Pinpoint the cell where the given text exists, returning its (X, Y) midpoint coordinate. 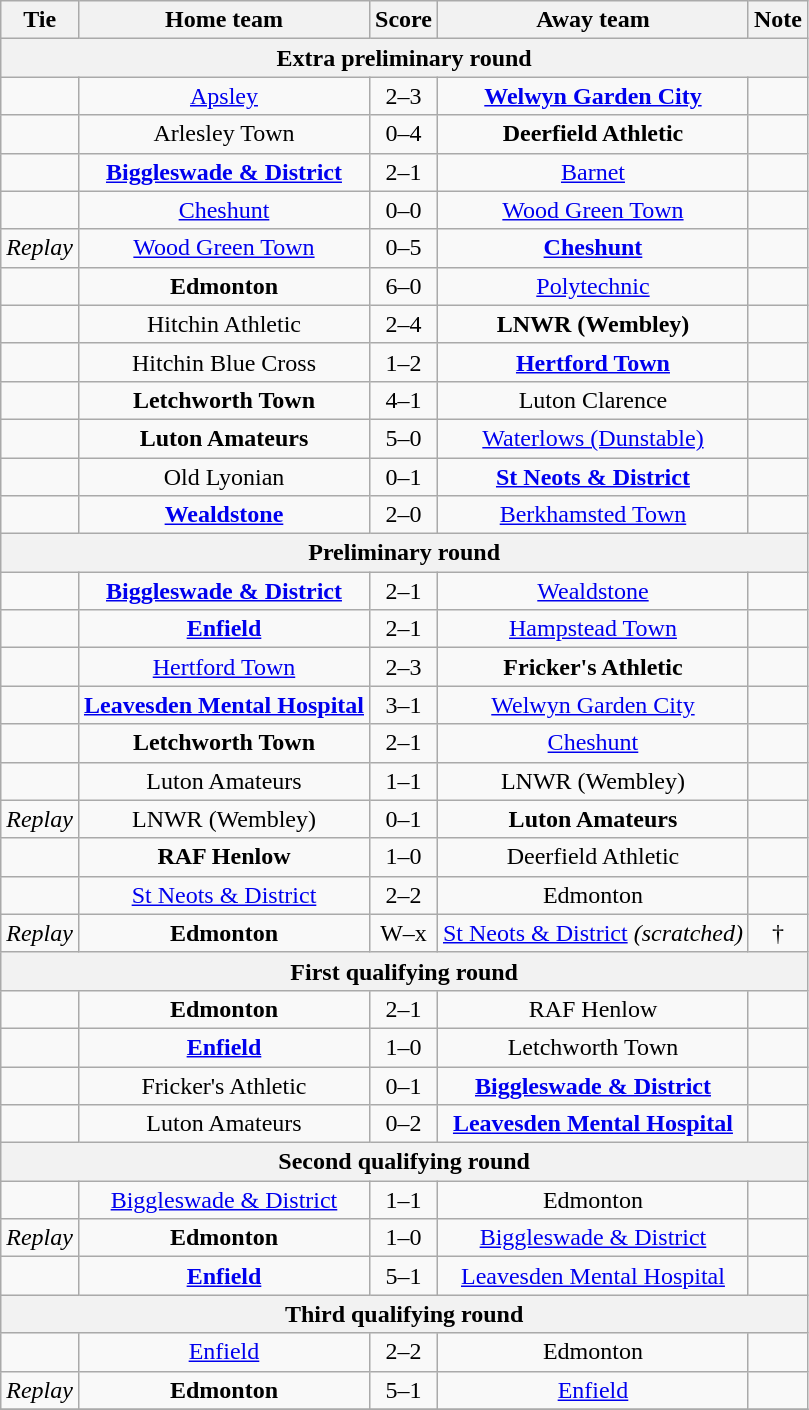
Score (404, 20)
Waterlows (Dunstable) (592, 438)
Extra preliminary round (404, 58)
0–0 (404, 210)
† (778, 933)
1–2 (404, 362)
3–1 (404, 705)
Luton Clarence (592, 400)
0–4 (404, 134)
Old Lyonian (224, 477)
Barnet (592, 172)
Preliminary round (404, 553)
Hitchin Athletic (224, 324)
Away team (592, 20)
Note (778, 20)
0–5 (404, 248)
Home team (224, 20)
Second qualifying round (404, 1162)
2–0 (404, 515)
Tie (40, 20)
Hitchin Blue Cross (224, 362)
Apsley (224, 96)
Arlesley Town (224, 134)
Hampstead Town (592, 629)
2–4 (404, 324)
First qualifying round (404, 971)
Polytechnic (592, 286)
0–2 (404, 1124)
Berkhamsted Town (592, 515)
St Neots & District (scratched) (592, 933)
5–0 (404, 438)
W–x (404, 933)
Third qualifying round (404, 1314)
4–1 (404, 400)
6–0 (404, 286)
